For the text-containing cell, return its midpoint in (X, Y) coordinate format. 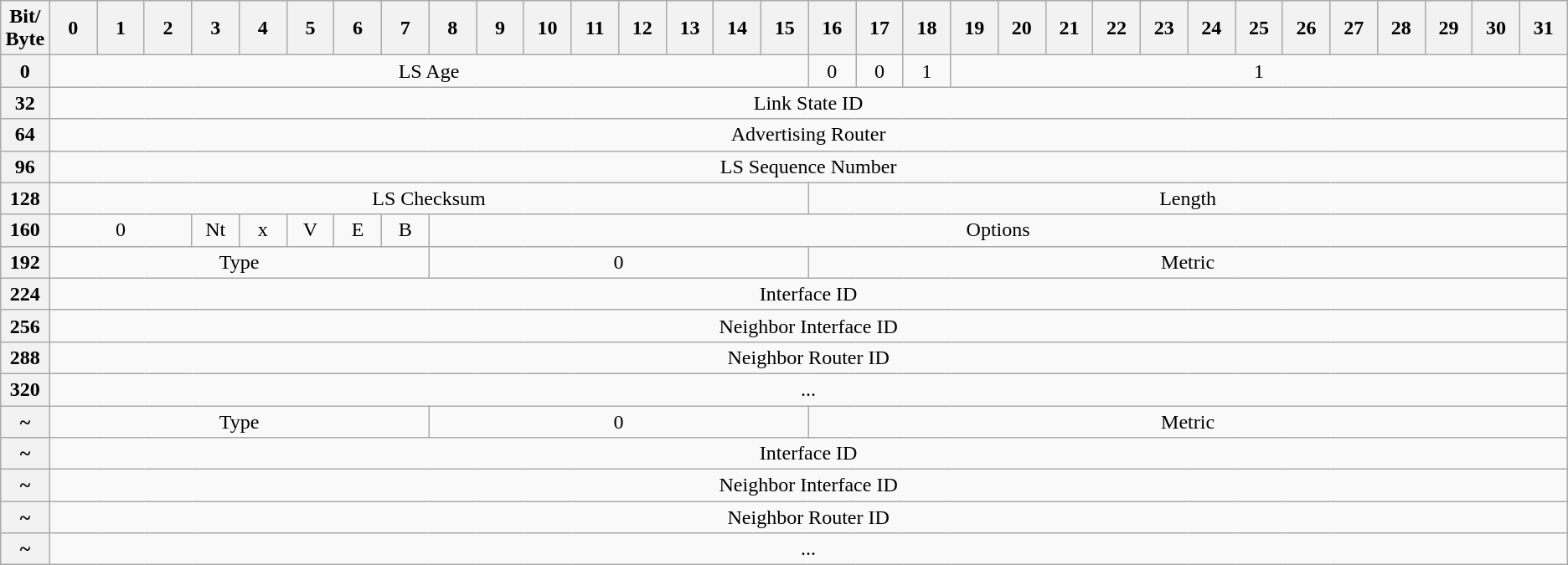
28 (1400, 28)
LS Age (429, 71)
24 (1211, 28)
96 (25, 167)
LS Checksum (429, 198)
128 (25, 198)
25 (1260, 28)
18 (926, 28)
7 (405, 28)
6 (358, 28)
Link State ID (808, 103)
2 (168, 28)
23 (1164, 28)
192 (25, 262)
Nt (216, 230)
Length (1188, 198)
19 (975, 28)
20 (1022, 28)
15 (784, 28)
16 (833, 28)
13 (690, 28)
21 (1069, 28)
27 (1354, 28)
30 (1496, 28)
B (405, 230)
288 (25, 357)
3 (216, 28)
10 (548, 28)
26 (1307, 28)
22 (1117, 28)
31 (1543, 28)
256 (25, 326)
V (310, 230)
224 (25, 294)
29 (1449, 28)
5 (310, 28)
17 (879, 28)
32 (25, 103)
x (263, 230)
Advertising Router (808, 135)
LS Sequence Number (808, 167)
Options (998, 230)
Bit/Byte (25, 28)
14 (737, 28)
12 (642, 28)
160 (25, 230)
8 (452, 28)
4 (263, 28)
64 (25, 135)
E (358, 230)
320 (25, 389)
11 (595, 28)
9 (501, 28)
